For the text-containing cell, return its midpoint in (X, Y) coordinate format. 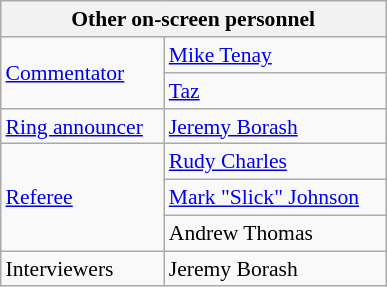
Referee (82, 198)
Andrew Thomas (275, 233)
Ring announcer (82, 126)
Mark "Slick" Johnson (275, 197)
Rudy Charles (275, 162)
Commentator (82, 72)
Taz (275, 91)
Other on-screen personnel (194, 19)
Interviewers (82, 269)
Mike Tenay (275, 55)
